Return the (x, y) coordinate for the center point of the cell that contains the specified text.  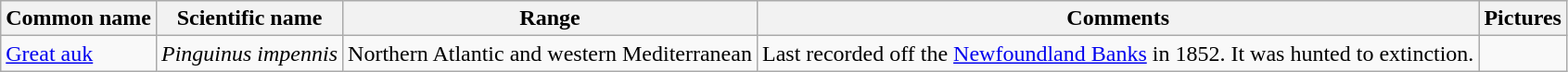
Comments (1117, 18)
Last recorded off the Newfoundland Banks in 1852. It was hunted to extinction. (1117, 54)
Common name (79, 18)
Pictures (1523, 18)
Scientific name (249, 18)
Great auk (79, 54)
Northern Atlantic and western Mediterranean (551, 54)
Pinguinus impennis (249, 54)
Range (551, 18)
